For the text-containing cell, return its midpoint in (X, Y) coordinate format. 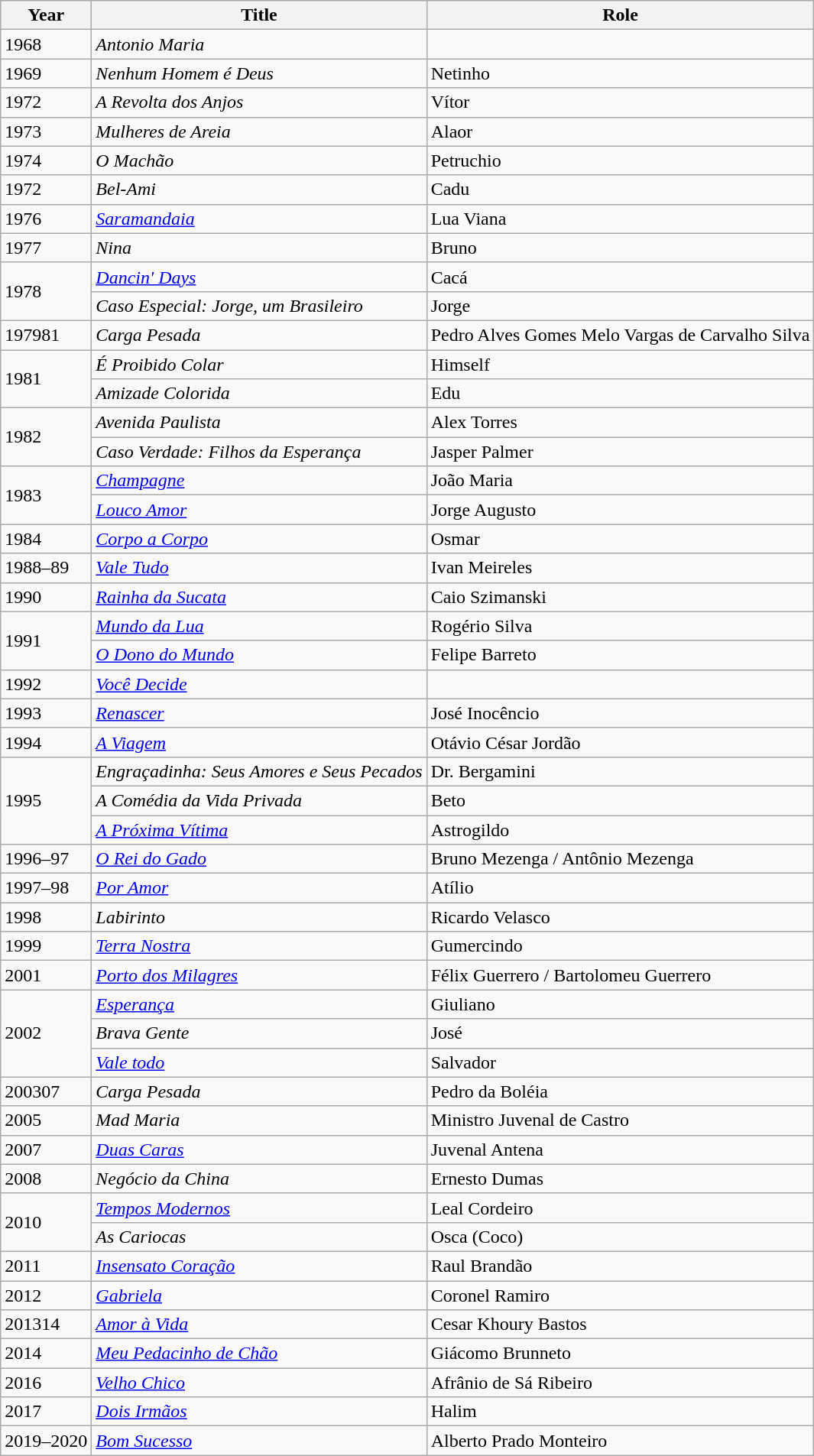
1968 (46, 44)
Félix Guerrero / Bartolomeu Guerrero (621, 975)
1974 (46, 161)
1995 (46, 800)
Leal Cordeiro (621, 1208)
Velho Chico (259, 1383)
Caio Szimanski (621, 597)
Amizade Colorida (259, 394)
Petruchio (621, 161)
Juvenal Antena (621, 1150)
Year (46, 15)
Giuliano (621, 1004)
Coronel Ramiro (621, 1295)
1998 (46, 917)
2010 (46, 1222)
Vítor (621, 102)
A Comédia da Vida Privada (259, 800)
1992 (46, 684)
197981 (46, 335)
2001 (46, 975)
Lua Viana (621, 219)
201314 (46, 1325)
Jorge Augusto (621, 510)
200307 (46, 1091)
Bel-Ami (259, 190)
2019–2020 (46, 1441)
1982 (46, 437)
1999 (46, 946)
A Revolta dos Anjos (259, 102)
1978 (46, 291)
Felipe Barreto (621, 655)
Bom Sucesso (259, 1441)
1997–98 (46, 888)
1991 (46, 640)
Nenhum Homem é Deus (259, 73)
Bruno (621, 248)
Mulheres de Areia (259, 131)
Antonio Maria (259, 44)
O Rei do Gado (259, 859)
Negócio da China (259, 1179)
1983 (46, 495)
O Machão (259, 161)
1990 (46, 597)
Tempos Modernos (259, 1208)
Role (621, 15)
Cadu (621, 190)
João Maria (621, 481)
1976 (46, 219)
1981 (46, 379)
1993 (46, 713)
Ernesto Dumas (621, 1179)
Alex Torres (621, 423)
Gabriela (259, 1295)
Jorge (621, 306)
1977 (46, 248)
Renascer (259, 713)
Louco Amor (259, 510)
Alaor (621, 131)
Você Decide (259, 684)
1994 (46, 742)
Dr. Bergamini (621, 771)
Jasper Palmer (621, 452)
Cacá (621, 277)
Ministro Juvenal de Castro (621, 1120)
Avenida Paulista (259, 423)
Bruno Mezenga / Antônio Mezenga (621, 859)
Duas Caras (259, 1150)
A Viagem (259, 742)
Atílio (621, 888)
Engraçadinha: Seus Amores e Seus Pecados (259, 771)
2011 (46, 1266)
Champagne (259, 481)
Pedro Alves Gomes Melo Vargas de Carvalho Silva (621, 335)
As Cariocas (259, 1237)
Ivan Meireles (621, 568)
Rogério Silva (621, 626)
Insensato Coração (259, 1266)
Netinho (621, 73)
1988–89 (46, 568)
Esperança (259, 1004)
Amor à Vida (259, 1325)
1973 (46, 131)
Vale Tudo (259, 568)
Caso Verdade: Filhos da Esperança (259, 452)
1996–97 (46, 859)
2008 (46, 1179)
Dois Irmãos (259, 1412)
Terra Nostra (259, 946)
2007 (46, 1150)
Cesar Khoury Bastos (621, 1325)
Meu Pedacinho de Chão (259, 1354)
2014 (46, 1354)
Porto dos Milagres (259, 975)
Afrânio de Sá Ribeiro (621, 1383)
Beto (621, 800)
1969 (46, 73)
2016 (46, 1383)
Title (259, 15)
Osca (Coco) (621, 1237)
José (621, 1033)
Corpo a Corpo (259, 539)
Giácomo Brunneto (621, 1354)
Labirinto (259, 917)
Pedro da Boléia (621, 1091)
Mad Maria (259, 1120)
Mundo da Lua (259, 626)
Halim (621, 1412)
Por Amor (259, 888)
Rainha da Sucata (259, 597)
Gumercindo (621, 946)
Raul Brandão (621, 1266)
Nina (259, 248)
2012 (46, 1295)
Vale todo (259, 1062)
Edu (621, 394)
Himself (621, 365)
Osmar (621, 539)
2002 (46, 1033)
Saramandaia (259, 219)
Brava Gente (259, 1033)
É Proibido Colar (259, 365)
1984 (46, 539)
O Dono do Mundo (259, 655)
Ricardo Velasco (621, 917)
Otávio César Jordão (621, 742)
Alberto Prado Monteiro (621, 1441)
A Próxima Vítima (259, 829)
Salvador (621, 1062)
Dancin' Days (259, 277)
José Inocêncio (621, 713)
Astrogildo (621, 829)
2017 (46, 1412)
2005 (46, 1120)
Caso Especial: Jorge, um Brasileiro (259, 306)
